Determine the [X, Y] coordinate at the center of the cell enclosing the given text.  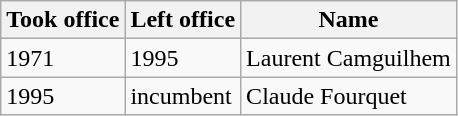
incumbent [183, 96]
Left office [183, 20]
Claude Fourquet [349, 96]
1971 [63, 58]
Laurent Camguilhem [349, 58]
Name [349, 20]
Took office [63, 20]
